From the cell containing the given text, extract its center point as [X, Y] coordinate. 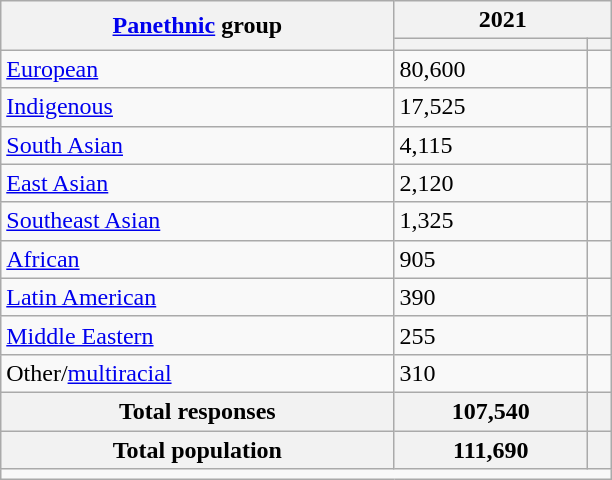
South Asian [198, 145]
Total responses [198, 411]
Indigenous [198, 107]
255 [491, 335]
East Asian [198, 183]
2021 [503, 20]
390 [491, 297]
2,120 [491, 183]
17,525 [491, 107]
Other/multiracial [198, 373]
Latin American [198, 297]
Middle Eastern [198, 335]
Panethnic group [198, 26]
Southeast Asian [198, 221]
Total population [198, 449]
111,690 [491, 449]
107,540 [491, 411]
European [198, 69]
4,115 [491, 145]
310 [491, 373]
905 [491, 259]
African [198, 259]
80,600 [491, 69]
1,325 [491, 221]
